Provide the (x, y) coordinate of the cell's center where the given text is located.  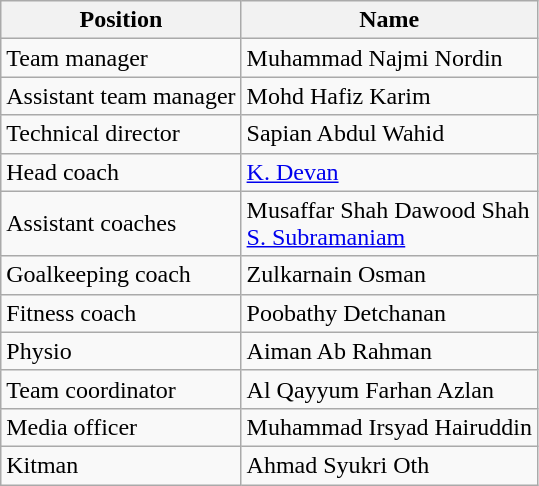
K. Devan (389, 172)
Assistant team manager (121, 96)
Assistant coaches (121, 224)
Goalkeeping coach (121, 275)
Kitman (121, 465)
Name (389, 20)
Physio (121, 351)
Zulkarnain Osman (389, 275)
Technical director (121, 134)
Poobathy Detchanan (389, 313)
Sapian Abdul Wahid (389, 134)
Head coach (121, 172)
Muhammad Najmi Nordin (389, 58)
Team coordinator (121, 389)
Ahmad Syukri Oth (389, 465)
Team manager (121, 58)
Musaffar Shah Dawood Shah S. Subramaniam (389, 224)
Position (121, 20)
Al Qayyum Farhan Azlan (389, 389)
Mohd Hafiz Karim (389, 96)
Fitness coach (121, 313)
Muhammad Irsyad Hairuddin (389, 427)
Aiman Ab Rahman (389, 351)
Media officer (121, 427)
